Search for the cell housing the specified text and yield its (x, y) center coordinate. 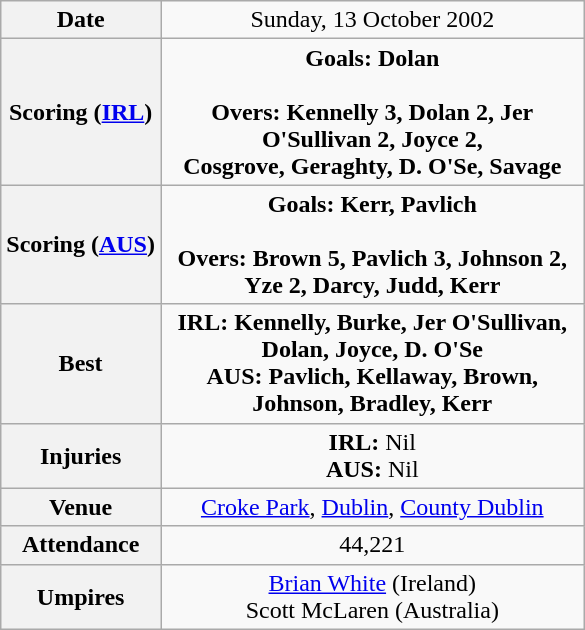
Umpires (81, 596)
Croke Park, Dublin, County Dublin (372, 507)
Goals: Kerr, Pavlich Overs: Brown 5, Pavlich 3, Johnson 2, Yze 2, Darcy, Judd, Kerr (372, 244)
Attendance (81, 545)
Venue (81, 507)
IRL: Kennelly, Burke, Jer O'Sullivan, Dolan, Joyce, D. O'Se AUS: Pavlich, Kellaway, Brown, Johnson, Bradley, Kerr (372, 364)
Date (81, 20)
Best (81, 364)
IRL: Nil AUS: Nil (372, 456)
Scoring (AUS) (81, 244)
44,221 (372, 545)
Brian White (Ireland) Scott McLaren (Australia) (372, 596)
Injuries (81, 456)
Goals: Dolan Overs: Kennelly 3, Dolan 2, Jer O'Sullivan 2, Joyce 2, Cosgrove, Geraghty, D. O'Se, Savage (372, 112)
Scoring (IRL) (81, 112)
Sunday, 13 October 2002 (372, 20)
